Identify which cell holds the provided text, then report its (x, y) central coordinate. 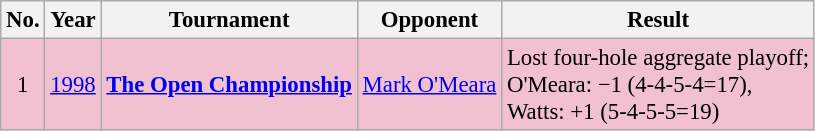
Tournament (229, 20)
Mark O'Meara (429, 85)
Year (73, 20)
Result (658, 20)
Lost four-hole aggregate playoff;O'Meara: −1 (4-4-5-4=17),Watts: +1 (5-4-5-5=19) (658, 85)
1998 (73, 85)
Opponent (429, 20)
No. (23, 20)
The Open Championship (229, 85)
1 (23, 85)
